Extract the [X, Y] coordinate from the center of the cell holding the provided text.  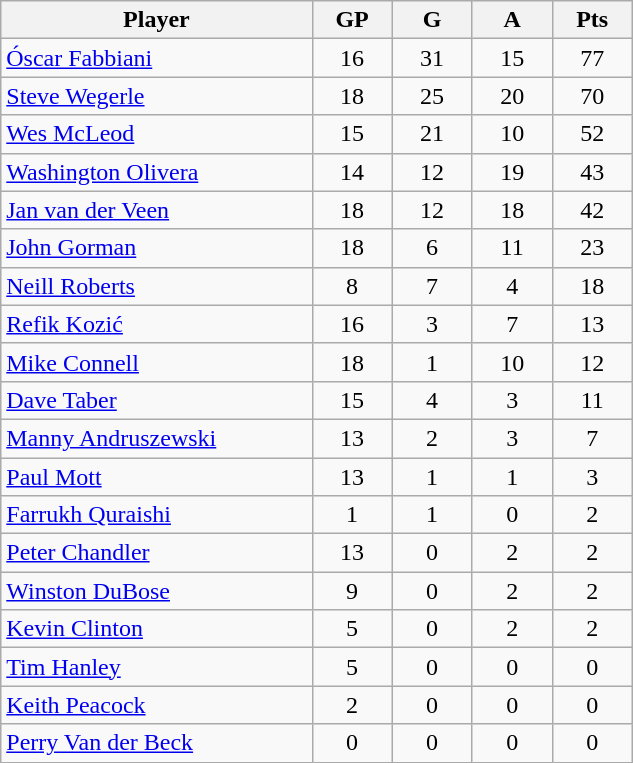
70 [592, 96]
25 [432, 96]
Steve Wegerle [156, 96]
Mike Connell [156, 362]
Perry Van der Beck [156, 743]
Paul Mott [156, 477]
14 [352, 172]
Tim Hanley [156, 667]
Jan van der Veen [156, 210]
Farrukh Quraishi [156, 515]
20 [512, 96]
42 [592, 210]
Pts [592, 20]
Peter Chandler [156, 553]
31 [432, 58]
Player [156, 20]
23 [592, 248]
21 [432, 134]
19 [512, 172]
43 [592, 172]
Dave Taber [156, 400]
GP [352, 20]
52 [592, 134]
Winston DuBose [156, 591]
Óscar Fabbiani [156, 58]
9 [352, 591]
A [512, 20]
Kevin Clinton [156, 629]
G [432, 20]
Refik Kozić [156, 324]
77 [592, 58]
6 [432, 248]
8 [352, 286]
Manny Andruszewski [156, 438]
Neill Roberts [156, 286]
John Gorman [156, 248]
Washington Olivera [156, 172]
Wes McLeod [156, 134]
Keith Peacock [156, 705]
